Provide the [X, Y] coordinate of the cell's center where the given text is located.  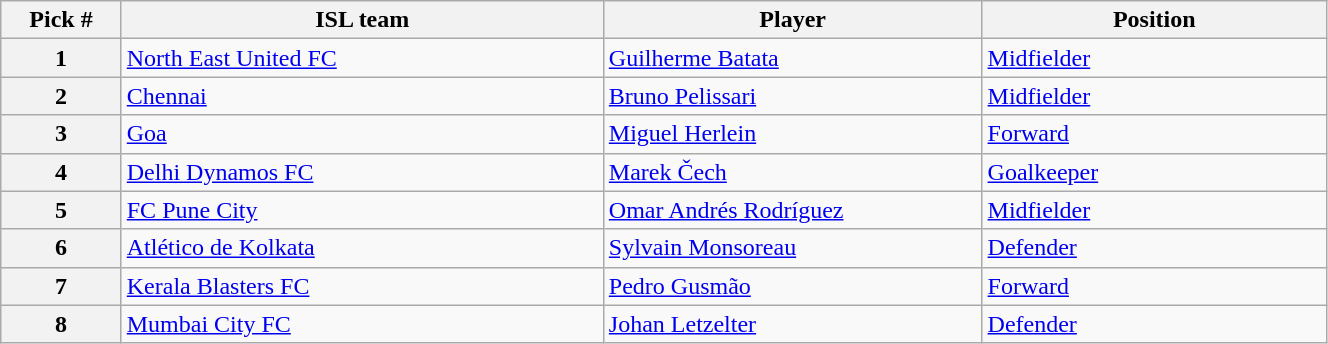
Kerala Blasters FC [362, 286]
North East United FC [362, 58]
8 [61, 324]
3 [61, 134]
FC Pune City [362, 210]
Marek Čech [792, 172]
Delhi Dynamos FC [362, 172]
Mumbai City FC [362, 324]
2 [61, 96]
Goalkeeper [1154, 172]
Goa [362, 134]
Sylvain Monsoreau [792, 248]
Atlético de Kolkata [362, 248]
Position [1154, 20]
Miguel Herlein [792, 134]
Omar Andrés Rodríguez [792, 210]
Chennai [362, 96]
1 [61, 58]
Pedro Gusmão [792, 286]
ISL team [362, 20]
6 [61, 248]
Johan Letzelter [792, 324]
Guilherme Batata [792, 58]
4 [61, 172]
Player [792, 20]
5 [61, 210]
Pick # [61, 20]
Bruno Pelissari [792, 96]
7 [61, 286]
